Scan for the cell matching the given text and deliver its (x, y) coordinate at center. 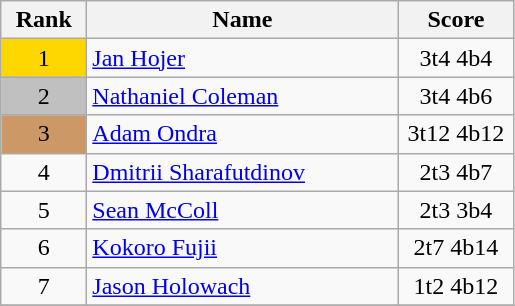
6 (44, 248)
5 (44, 210)
Sean McColl (242, 210)
Jason Holowach (242, 286)
1t2 4b12 (456, 286)
2t3 3b4 (456, 210)
2t3 4b7 (456, 172)
3t4 4b4 (456, 58)
Dmitrii Sharafutdinov (242, 172)
Adam Ondra (242, 134)
Nathaniel Coleman (242, 96)
3t4 4b6 (456, 96)
1 (44, 58)
3t12 4b12 (456, 134)
2t7 4b14 (456, 248)
Score (456, 20)
3 (44, 134)
Rank (44, 20)
7 (44, 286)
Kokoro Fujii (242, 248)
Jan Hojer (242, 58)
2 (44, 96)
Name (242, 20)
4 (44, 172)
